Capture the cell that displays the provided text and extract its (x, y) central coordinate. 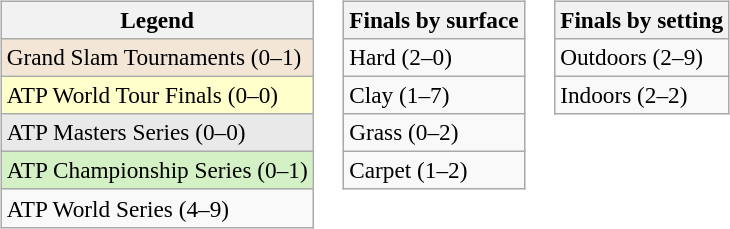
ATP World Tour Finals (0–0) (157, 95)
Indoors (2–2) (642, 95)
Finals by surface (434, 20)
Finals by setting (642, 20)
Grass (0–2) (434, 133)
Hard (2–0) (434, 57)
Grand Slam Tournaments (0–1) (157, 57)
ATP World Series (4–9) (157, 208)
Carpet (1–2) (434, 171)
Outdoors (2–9) (642, 57)
Clay (1–7) (434, 95)
Legend (157, 20)
ATP Championship Series (0–1) (157, 171)
ATP Masters Series (0–0) (157, 133)
